Find where the given text appears and provide that cell's center as (x, y) coordinate. 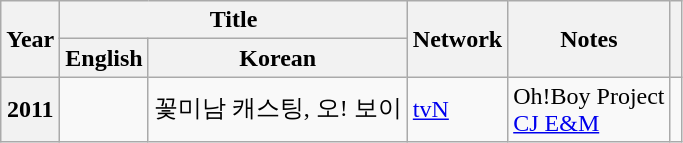
Title (234, 20)
Year (30, 39)
2011 (30, 110)
English (104, 58)
Network (457, 39)
tvN (457, 110)
꽃미남 캐스팅, 오! 보이 (278, 110)
Oh!Boy ProjectCJ E&M (589, 110)
Notes (589, 39)
Korean (278, 58)
